Return the [x, y] coordinate for the center point of the cell that contains the specified text.  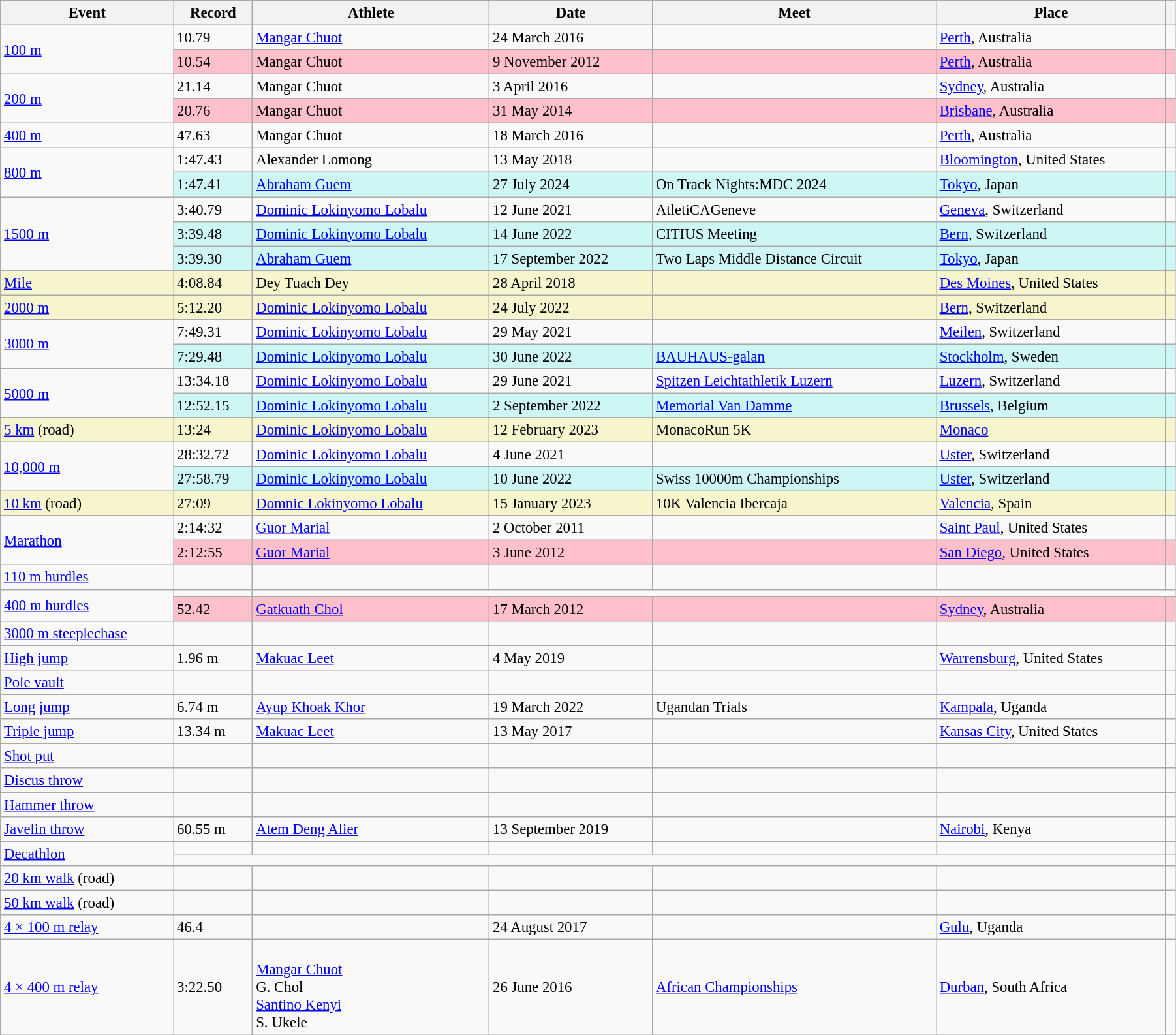
29 June 2021 [571, 381]
4:08.84 [213, 283]
20 km walk (road) [87, 878]
Alexander Lomong [371, 160]
400 m hurdles [87, 605]
Des Moines, United States [1051, 283]
CITIUS Meeting [795, 234]
12 June 2021 [571, 209]
Date [571, 13]
2000 m [87, 307]
Triple jump [87, 732]
Memorial Van Damme [795, 405]
200 m [87, 99]
110 m hurdles [87, 578]
African Championships [795, 987]
Dey Tuach Dey [371, 283]
3000 m [87, 345]
10K Valencia Ibercaja [795, 504]
Discus throw [87, 780]
4 May 2019 [571, 658]
7:49.31 [213, 332]
San Diego, United States [1051, 553]
Saint Paul, United States [1051, 528]
12 February 2023 [571, 430]
26 June 2016 [571, 987]
BAUHAUS-galan [795, 356]
Javelin throw [87, 829]
3:22.50 [213, 987]
4 × 100 m relay [87, 927]
Event [87, 13]
13:34.18 [213, 381]
Swiss 10000m Championships [795, 479]
28 April 2018 [571, 283]
Hammer throw [87, 805]
Kansas City, United States [1051, 732]
Geneva, Switzerland [1051, 209]
13 September 2019 [571, 829]
Monaco [1051, 430]
20.76 [213, 111]
29 May 2021 [571, 332]
Shot put [87, 756]
AtletiCAGeneve [795, 209]
Valencia, Spain [1051, 504]
24 August 2017 [571, 927]
3000 m steeplechase [87, 633]
15 January 2023 [571, 504]
Ugandan Trials [795, 707]
6.74 m [213, 707]
2:12:55 [213, 553]
Atem Deng Alier [371, 829]
46.4 [213, 927]
30 June 2022 [571, 356]
3 June 2012 [571, 553]
Two Laps Middle Distance Circuit [795, 258]
Record [213, 13]
High jump [87, 658]
13 May 2017 [571, 732]
Gulu, Uganda [1051, 927]
2 September 2022 [571, 405]
9 November 2012 [571, 62]
3:39.48 [213, 234]
27 July 2024 [571, 185]
13:24 [213, 430]
5 km (road) [87, 430]
4 × 400 m relay [87, 987]
Kampala, Uganda [1051, 707]
Long jump [87, 707]
Meilen, Switzerland [1051, 332]
5:12.20 [213, 307]
Warrensburg, United States [1051, 658]
13 May 2018 [571, 160]
Domnic Lokinyomo Lobalu [371, 504]
27:58.79 [213, 479]
31 May 2014 [571, 111]
100 m [87, 50]
2:14:32 [213, 528]
Brisbane, Australia [1051, 111]
Mile [87, 283]
60.55 m [213, 829]
18 March 2016 [571, 136]
14 June 2022 [571, 234]
28:32.72 [213, 455]
12:52.15 [213, 405]
Brussels, Belgium [1051, 405]
10 km (road) [87, 504]
52.42 [213, 609]
Mangar ChuotG. CholSantino KenyiS. Ukele [371, 987]
1:47.43 [213, 160]
24 July 2022 [571, 307]
3:40.79 [213, 209]
10 June 2022 [571, 479]
10.54 [213, 62]
Ayup Khoak Khor [371, 707]
10.79 [213, 38]
13.34 m [213, 732]
24 March 2016 [571, 38]
3:39.30 [213, 258]
1500 m [87, 234]
800 m [87, 172]
Gatkuath Chol [371, 609]
1:47.41 [213, 185]
3 April 2016 [571, 87]
27:09 [213, 504]
Athlete [371, 13]
Decathlon [87, 854]
Meet [795, 13]
50 km walk (road) [87, 903]
47.63 [213, 136]
19 March 2022 [571, 707]
21.14 [213, 87]
400 m [87, 136]
Marathon [87, 540]
Nairobi, Kenya [1051, 829]
Pole vault [87, 683]
10,000 m [87, 467]
On Track Nights:MDC 2024 [795, 185]
Place [1051, 13]
17 September 2022 [571, 258]
5000 m [87, 393]
4 June 2021 [571, 455]
Stockholm, Sweden [1051, 356]
17 March 2012 [571, 609]
Bloomington, United States [1051, 160]
7:29.48 [213, 356]
Luzern, Switzerland [1051, 381]
MonacoRun 5K [795, 430]
Spitzen Leichtathletik Luzern [795, 381]
2 October 2011 [571, 528]
1.96 m [213, 658]
Durban, South Africa [1051, 987]
